Capture the cell that displays the provided text and extract its [X, Y] central coordinate. 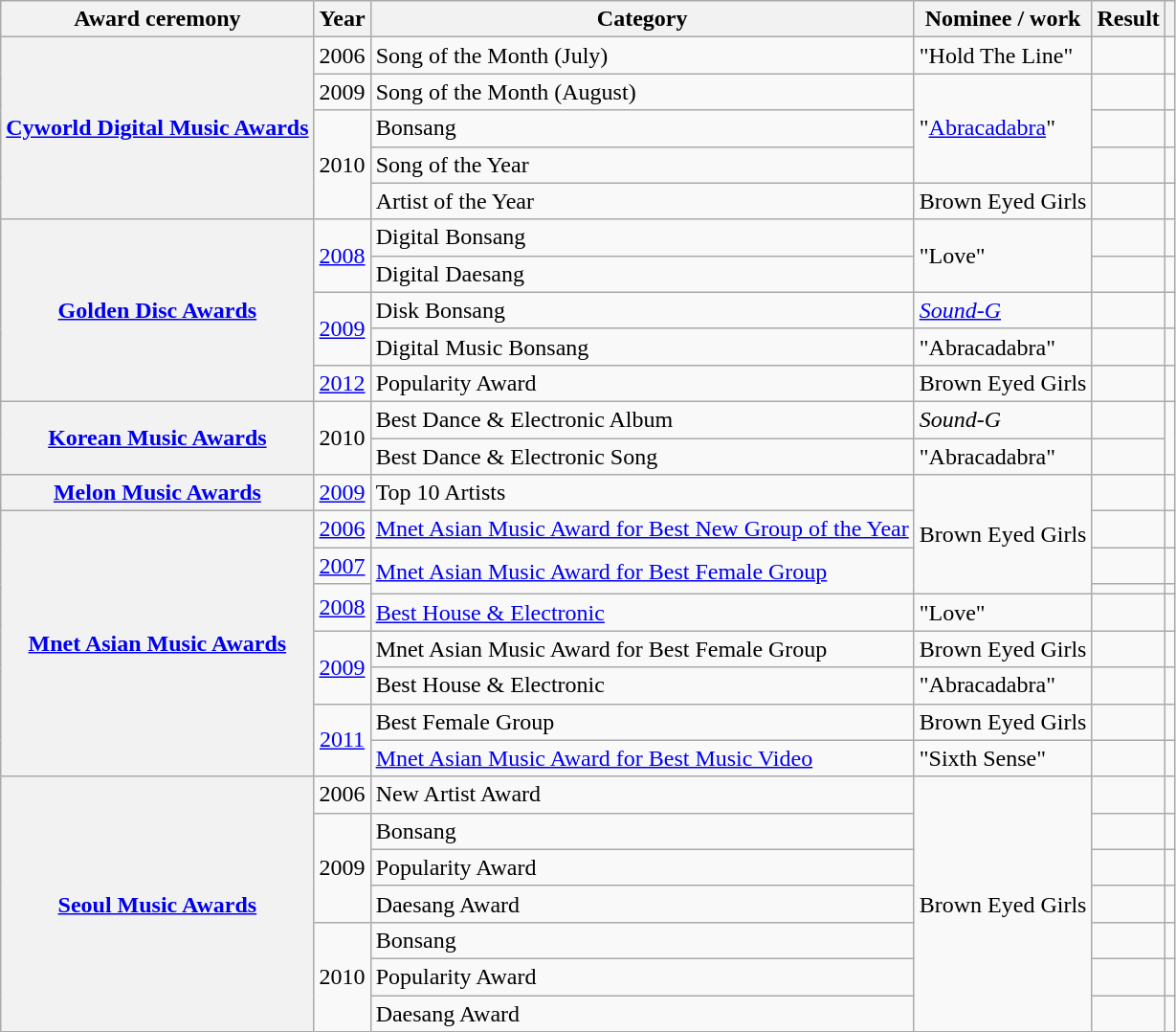
Artist of the Year [642, 201]
Nominee / work [1003, 19]
Category [642, 19]
Best Female Group [642, 722]
Cyworld Digital Music Awards [157, 128]
Top 10 Artists [642, 493]
"Hold The Line" [1003, 56]
2007 [343, 566]
Digital Music Bonsang [642, 347]
2012 [343, 383]
Digital Daesang [642, 274]
Digital Bonsang [642, 237]
Melon Music Awards [157, 493]
New Artist Award [642, 795]
Disk Bonsang [642, 310]
Year [343, 19]
Mnet Asian Music Award for Best New Group of the Year [642, 529]
Korean Music Awards [157, 437]
Song of the Month (July) [642, 56]
"Sixth Sense" [1003, 758]
Song of the Month (August) [642, 92]
Mnet Asian Music Awards [157, 644]
2011 [343, 740]
Golden Disc Awards [157, 310]
Best Dance & Electronic Song [642, 457]
Song of the Year [642, 165]
Seoul Music Awards [157, 904]
Mnet Asian Music Award for Best Music Video [642, 758]
Best Dance & Electronic Album [642, 419]
Award ceremony [157, 19]
Result [1128, 19]
